From the cell containing the given text, extract its center point as (x, y) coordinate. 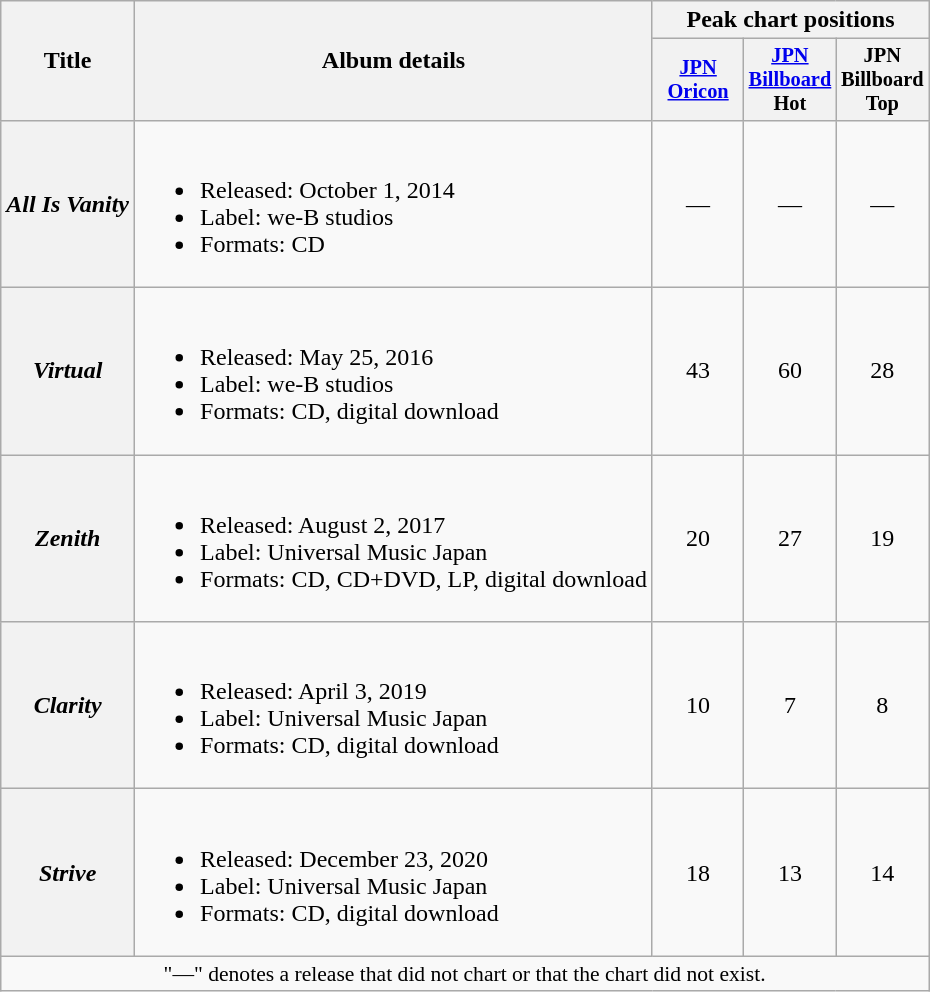
14 (882, 872)
27 (790, 538)
JPNBillboardHot (790, 80)
"—" denotes a release that did not chart or that the chart did not exist. (465, 974)
60 (790, 372)
Released: May 25, 2016Label: we-B studiosFormats: CD, digital download (394, 372)
Zenith (68, 538)
10 (698, 706)
Album details (394, 61)
Released: August 2, 2017Label: Universal Music JapanFormats: CD, CD+DVD, LP, digital download (394, 538)
7 (790, 706)
28 (882, 372)
43 (698, 372)
18 (698, 872)
Virtual (68, 372)
Released: December 23, 2020Label: Universal Music JapanFormats: CD, digital download (394, 872)
All Is Vanity (68, 204)
JPNOricon (698, 80)
Released: April 3, 2019Label: Universal Music JapanFormats: CD, digital download (394, 706)
8 (882, 706)
13 (790, 872)
Strive (68, 872)
Released: October 1, 2014Label: we-B studiosFormats: CD (394, 204)
Clarity (68, 706)
JPNBillboardTop (882, 80)
Peak chart positions (790, 20)
19 (882, 538)
20 (698, 538)
Title (68, 61)
